Find where the given text appears and provide that cell's center as (X, Y) coordinate. 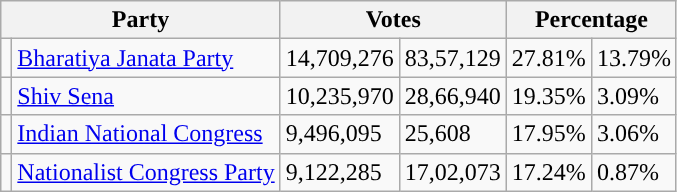
19.35% (548, 96)
17.24% (548, 172)
25,608 (452, 134)
Bharatiya Janata Party (146, 58)
Indian National Congress (146, 134)
3.09% (634, 96)
Votes (393, 20)
Nationalist Congress Party (146, 172)
13.79% (634, 58)
17.95% (548, 134)
14,709,276 (340, 58)
27.81% (548, 58)
Shiv Sena (146, 96)
9,496,095 (340, 134)
Percentage (591, 20)
3.06% (634, 134)
28,66,940 (452, 96)
83,57,129 (452, 58)
0.87% (634, 172)
9,122,285 (340, 172)
10,235,970 (340, 96)
Party (140, 20)
17,02,073 (452, 172)
